Return [X, Y] of the center of cell containing provided text 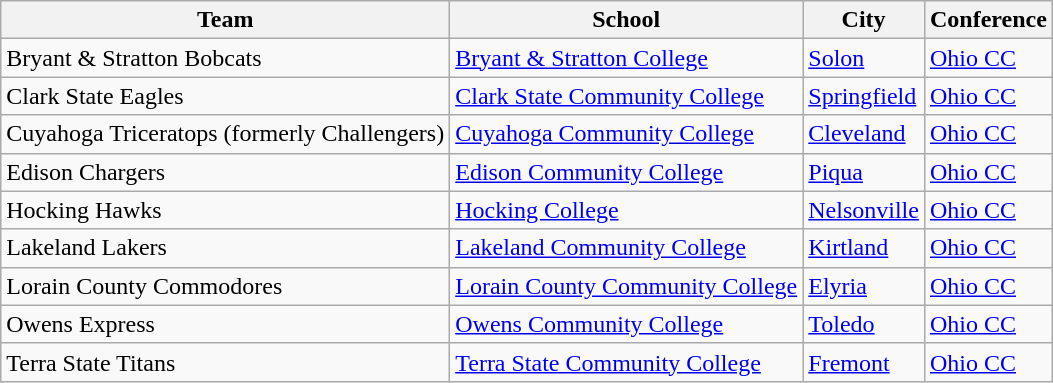
Fremont [864, 362]
Bryant & Stratton Bobcats [226, 58]
Kirtland [864, 248]
Lakeland Lakers [226, 248]
Springfield [864, 96]
Cleveland [864, 134]
School [626, 20]
Hocking College [626, 210]
Terra State Titans [226, 362]
Lorain County Community College [626, 286]
Clark State Community College [626, 96]
Edison Chargers [226, 172]
Hocking Hawks [226, 210]
Solon [864, 58]
Owens Community College [626, 324]
Elyria [864, 286]
Cuyahoga Community College [626, 134]
Owens Express [226, 324]
Nelsonville [864, 210]
Team [226, 20]
Conference [988, 20]
Piqua [864, 172]
Bryant & Stratton College [626, 58]
Cuyahoga Triceratops (formerly Challengers) [226, 134]
Terra State Community College [626, 362]
Lakeland Community College [626, 248]
City [864, 20]
Toledo [864, 324]
Lorain County Commodores [226, 286]
Clark State Eagles [226, 96]
Edison Community College [626, 172]
